Detect which cell encompasses the target text, then output its (x, y) center coordinate. 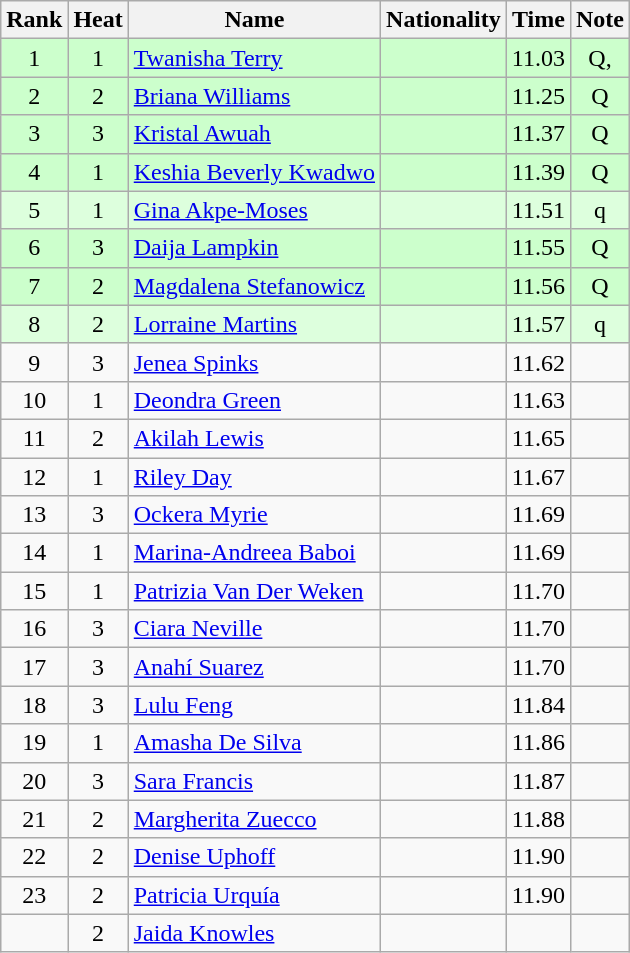
Deondra Green (254, 400)
Time (538, 20)
11.88 (538, 819)
Lulu Feng (254, 705)
11.03 (538, 58)
11.84 (538, 705)
Q, (600, 58)
4 (34, 172)
8 (34, 324)
11.51 (538, 210)
Kristal Awuah (254, 134)
Gina Akpe-Moses (254, 210)
11.63 (538, 400)
15 (34, 591)
11.39 (538, 172)
Akilah Lewis (254, 438)
Daija Lampkin (254, 248)
11.25 (538, 96)
23 (34, 895)
Sara Francis (254, 781)
22 (34, 857)
11.87 (538, 781)
Anahí Suarez (254, 667)
Ockera Myrie (254, 515)
Twanisha Terry (254, 58)
11.67 (538, 477)
19 (34, 743)
Patrizia Van Der Weken (254, 591)
Lorraine Martins (254, 324)
11.37 (538, 134)
21 (34, 819)
Denise Uphoff (254, 857)
Keshia Beverly Kwadwo (254, 172)
Ciara Neville (254, 629)
Amasha De Silva (254, 743)
11.55 (538, 248)
16 (34, 629)
Nationality (444, 20)
9 (34, 362)
Margherita Zuecco (254, 819)
14 (34, 553)
11.62 (538, 362)
Name (254, 20)
20 (34, 781)
17 (34, 667)
18 (34, 705)
7 (34, 286)
Magdalena Stefanowicz (254, 286)
Riley Day (254, 477)
Heat (98, 20)
6 (34, 248)
Jaida Knowles (254, 933)
11.56 (538, 286)
10 (34, 400)
Marina-Andreea Baboi (254, 553)
12 (34, 477)
Rank (34, 20)
13 (34, 515)
11.65 (538, 438)
11 (34, 438)
Patricia Urquía (254, 895)
Note (600, 20)
5 (34, 210)
11.57 (538, 324)
Briana Williams (254, 96)
11.86 (538, 743)
Jenea Spinks (254, 362)
